Scan for the cell matching the given text and deliver its [X, Y] coordinate at center. 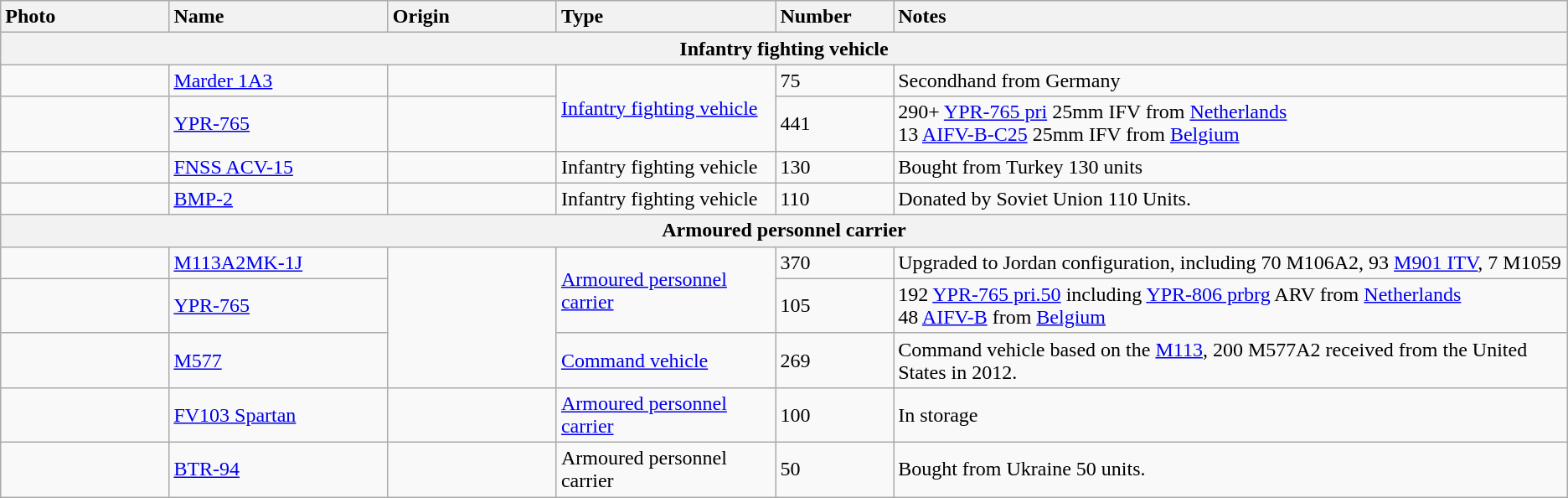
FNSS ACV-15 [278, 167]
130 [834, 167]
192 YPR-765 pri.50 including YPR-806 prbrg ARV from Netherlands48 AIFV-B from Belgium [1231, 305]
Type [665, 17]
Bought from Ukraine 50 units. [1231, 469]
Secondhand from Germany [1231, 80]
Command vehicle [665, 361]
FV103 Spartan [278, 414]
110 [834, 199]
Armoured personnelcarrier [665, 469]
370 [834, 262]
Donated by Soviet Union 110 Units. [1231, 199]
M113A2MK-1J [278, 262]
Notes [1231, 17]
269 [834, 361]
BTR-94 [278, 469]
105 [834, 305]
75 [834, 80]
BMP-2 [278, 199]
Name [278, 17]
50 [834, 469]
Origin [472, 17]
290+ YPR-765 pri 25mm IFV from Netherlands13 AIFV-B-C25 25mm IFV from Belgium [1231, 124]
Upgraded to Jordan configuration, including 70 M106A2, 93 M901 ITV, 7 M1059 [1231, 262]
441 [834, 124]
100 [834, 414]
Command vehicle based on the M113, 200 M577A2 received from the United States in 2012. [1231, 361]
Photo [85, 17]
In storage [1231, 414]
M577 [278, 361]
Marder 1A3 [278, 80]
Number [834, 17]
Bought from Turkey 130 units [1231, 167]
